From the cell containing the given text, extract its center point as (x, y) coordinate. 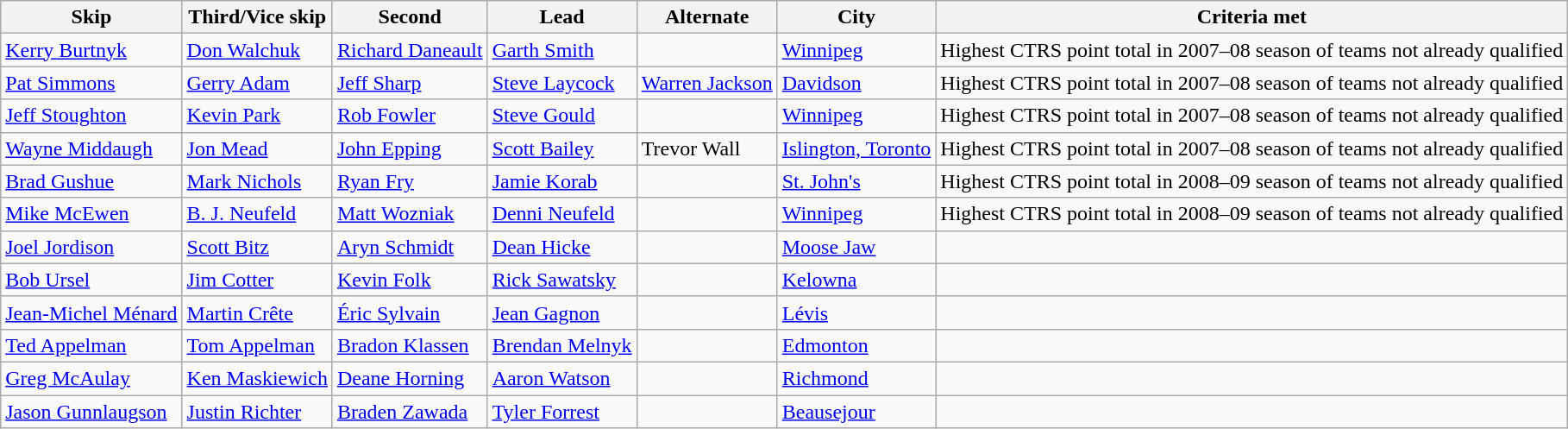
Jim Cotter (257, 280)
Kerry Burtnyk (91, 50)
Aaron Watson (562, 378)
Jean-Michel Ménard (91, 312)
Tyler Forrest (562, 412)
Davidson (856, 83)
Third/Vice skip (257, 17)
Justin Richter (257, 412)
Jeff Stoughton (91, 116)
Rick Sawatsky (562, 280)
Garth Smith (562, 50)
Edmonton (856, 345)
Pat Simmons (91, 83)
Gerry Adam (257, 83)
Steve Laycock (562, 83)
Éric Sylvain (410, 312)
City (856, 17)
Jason Gunnlaugson (91, 412)
Bob Ursel (91, 280)
Lead (562, 17)
Mark Nichols (257, 181)
Ken Maskiewich (257, 378)
Mike McEwen (91, 214)
Richmond (856, 378)
Greg McAulay (91, 378)
Jon Mead (257, 148)
John Epping (410, 148)
Richard Daneault (410, 50)
Ryan Fry (410, 181)
Matt Wozniak (410, 214)
Alternate (707, 17)
Trevor Wall (707, 148)
Kevin Park (257, 116)
Brendan Melnyk (562, 345)
Jamie Korab (562, 181)
Martin Crête (257, 312)
Criteria met (1252, 17)
Ted Appelman (91, 345)
Aryn Schmidt (410, 247)
Skip (91, 17)
Beausejour (856, 412)
Jean Gagnon (562, 312)
Rob Fowler (410, 116)
Kelowna (856, 280)
Braden Zawada (410, 412)
Scott Bitz (257, 247)
Wayne Middaugh (91, 148)
Steve Gould (562, 116)
Bradon Klassen (410, 345)
Second (410, 17)
Tom Appelman (257, 345)
Jeff Sharp (410, 83)
Warren Jackson (707, 83)
Deane Horning (410, 378)
Islington, Toronto (856, 148)
Dean Hicke (562, 247)
Denni Neufeld (562, 214)
St. John's (856, 181)
Lévis (856, 312)
Moose Jaw (856, 247)
Brad Gushue (91, 181)
Kevin Folk (410, 280)
Joel Jordison (91, 247)
Scott Bailey (562, 148)
Don Walchuk (257, 50)
B. J. Neufeld (257, 214)
